Find where the given text appears and provide that cell's center as [x, y] coordinate. 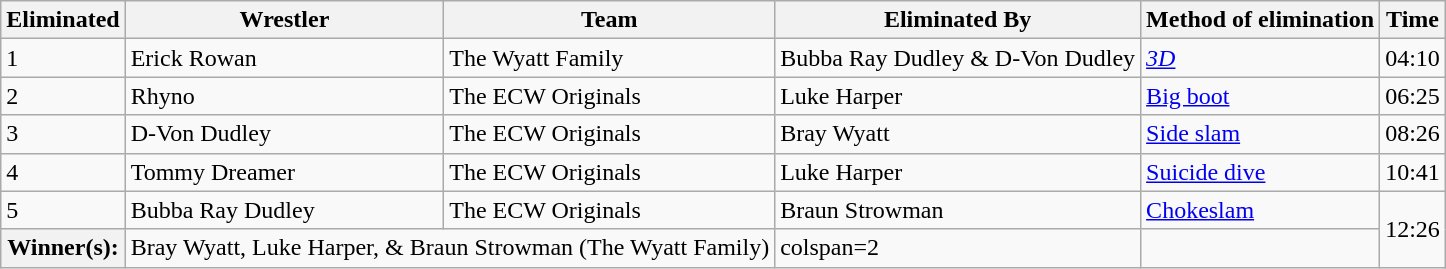
Eliminated By [958, 20]
04:10 [1413, 58]
Winner(s): [63, 248]
4 [63, 172]
10:41 [1413, 172]
Bubba Ray Dudley [284, 210]
Tommy Dreamer [284, 172]
06:25 [1413, 96]
2 [63, 96]
12:26 [1413, 229]
Bray Wyatt, Luke Harper, & Braun Strowman (The Wyatt Family) [450, 248]
Bray Wyatt [958, 134]
colspan=2 [958, 248]
3 [63, 134]
Erick Rowan [284, 58]
Rhyno [284, 96]
Big boot [1260, 96]
Method of elimination [1260, 20]
5 [63, 210]
Eliminated [63, 20]
Braun Strowman [958, 210]
Bubba Ray Dudley & D-Von Dudley [958, 58]
Wrestler [284, 20]
1 [63, 58]
The Wyatt Family [610, 58]
08:26 [1413, 134]
Time [1413, 20]
Chokeslam [1260, 210]
Side slam [1260, 134]
D-Von Dudley [284, 134]
3D [1260, 58]
Team [610, 20]
Suicide dive [1260, 172]
